Return [X, Y] of the center of cell containing provided text 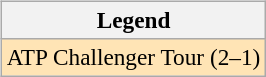
ATP Challenger Tour (2–1) [133, 57]
Legend [133, 20]
